Locate the cell with the specified text and output its (x, y) center coordinate. 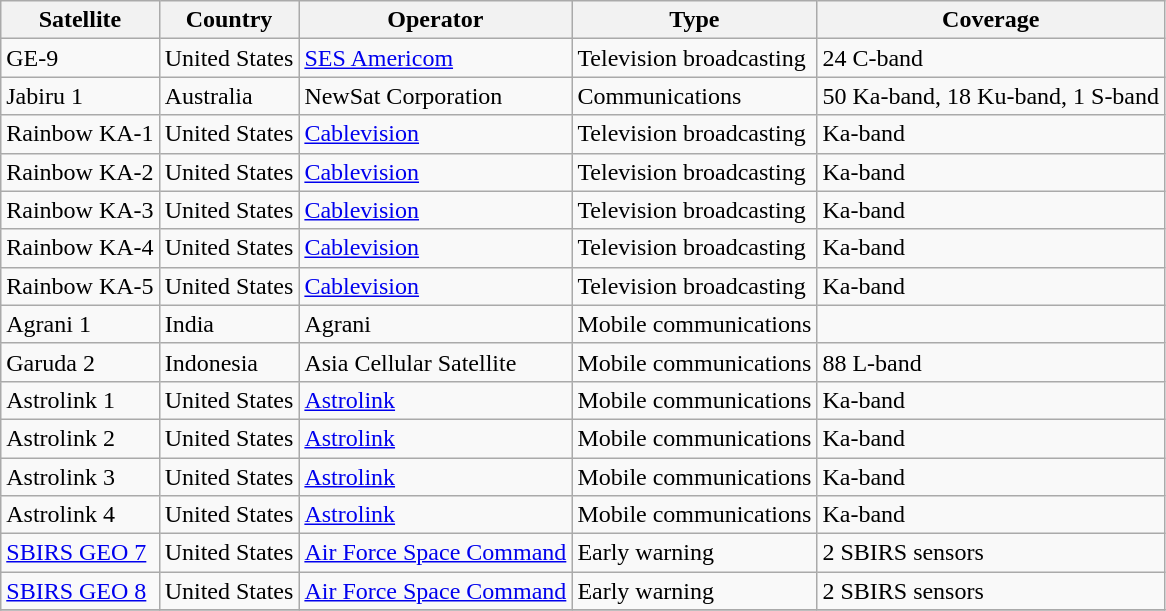
24 C-band (991, 58)
Operator (436, 20)
SBIRS GEO 7 (80, 553)
Rainbow KA-3 (80, 210)
Garuda 2 (80, 362)
88 L-band (991, 362)
Rainbow KA-4 (80, 248)
Astrolink 2 (80, 438)
Rainbow KA-2 (80, 172)
Australia (229, 96)
GE-9 (80, 58)
Astrolink 1 (80, 400)
Type (694, 20)
SES Americom (436, 58)
Rainbow KA-5 (80, 286)
Communications (694, 96)
Agrani 1 (80, 324)
Country (229, 20)
Asia Cellular Satellite (436, 362)
Astrolink 3 (80, 477)
India (229, 324)
Coverage (991, 20)
Jabiru 1 (80, 96)
NewSat Corporation (436, 96)
50 Ka-band, 18 Ku-band, 1 S-band (991, 96)
Satellite (80, 20)
Indonesia (229, 362)
SBIRS GEO 8 (80, 591)
Astrolink 4 (80, 515)
Agrani (436, 324)
Rainbow KA-1 (80, 134)
